Provide the (x, y) coordinate of the cell's center where the given text is located.  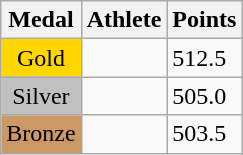
Medal (41, 20)
Silver (41, 96)
Bronze (41, 134)
512.5 (204, 58)
Points (204, 20)
505.0 (204, 96)
Gold (41, 58)
Athlete (124, 20)
503.5 (204, 134)
